Search for the cell housing the specified text and yield its [X, Y] center coordinate. 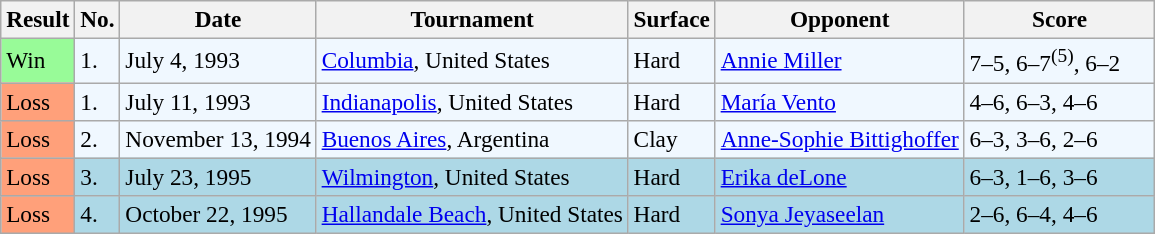
October 22, 1995 [218, 214]
Surface [672, 19]
4. [98, 214]
July 23, 1995 [218, 177]
Annie Miller [840, 60]
November 13, 1994 [218, 139]
Buenos Aires, Argentina [472, 139]
Indianapolis, United States [472, 101]
Date [218, 19]
Columbia, United States [472, 60]
2–6, 6–4, 4–6 [1060, 214]
Win [38, 60]
7–5, 6–7(5), 6–2 [1060, 60]
6–3, 1–6, 3–6 [1060, 177]
3. [98, 177]
Hallandale Beach, United States [472, 214]
María Vento [840, 101]
July 4, 1993 [218, 60]
Result [38, 19]
Wilmington, United States [472, 177]
July 11, 1993 [218, 101]
Sonya Jeyaseelan [840, 214]
Score [1060, 19]
4–6, 6–3, 4–6 [1060, 101]
2. [98, 139]
Anne-Sophie Bittighoffer [840, 139]
No. [98, 19]
Opponent [840, 19]
Clay [672, 139]
Erika deLone [840, 177]
Tournament [472, 19]
6–3, 3–6, 2–6 [1060, 139]
